Return (X, Y) of the center of cell containing provided text 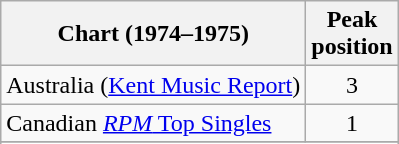
Canadian RPM Top Singles (154, 123)
1 (352, 123)
Chart (1974–1975) (154, 34)
3 (352, 85)
Australia (Kent Music Report) (154, 85)
Peakposition (352, 34)
